Capture the cell that displays the provided text and extract its [X, Y] central coordinate. 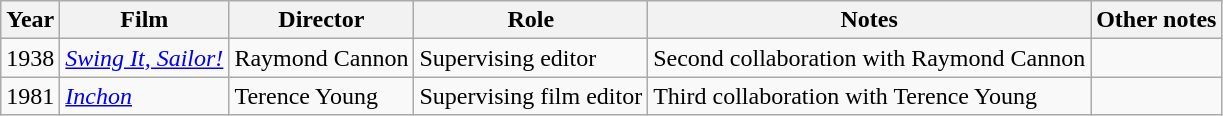
Year [30, 20]
Raymond Cannon [322, 58]
Role [531, 20]
Terence Young [322, 96]
Supervising film editor [531, 96]
Inchon [144, 96]
Director [322, 20]
Film [144, 20]
Notes [870, 20]
Other notes [1156, 20]
Third collaboration with Terence Young [870, 96]
Supervising editor [531, 58]
Second collaboration with Raymond Cannon [870, 58]
1981 [30, 96]
1938 [30, 58]
Swing It, Sailor! [144, 58]
